Extract the [X, Y] coordinate from the center of the cell holding the provided text.  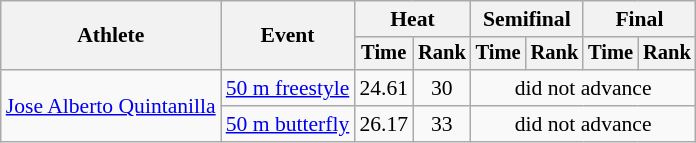
Event [288, 36]
33 [442, 124]
Final [639, 19]
50 m butterfly [288, 124]
24.61 [384, 88]
Semifinal [527, 19]
50 m freestyle [288, 88]
Athlete [111, 36]
Jose Alberto Quintanilla [111, 106]
Heat [412, 19]
30 [442, 88]
26.17 [384, 124]
